Output the [x, y] coordinate of the center of the cell containing the given text.  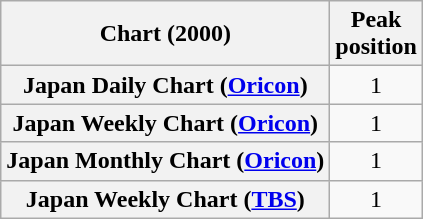
Peakposition [376, 34]
Japan Monthly Chart (Oricon) [166, 161]
Japan Weekly Chart (TBS) [166, 199]
Japan Weekly Chart (Oricon) [166, 123]
Chart (2000) [166, 34]
Japan Daily Chart (Oricon) [166, 85]
